Provide the [X, Y] coordinate of the cell's center where the given text is located.  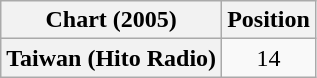
14 [269, 58]
Chart (2005) [112, 20]
Position [269, 20]
Taiwan (Hito Radio) [112, 58]
